Provide the [x, y] coordinate of the cell's center where the given text is located.  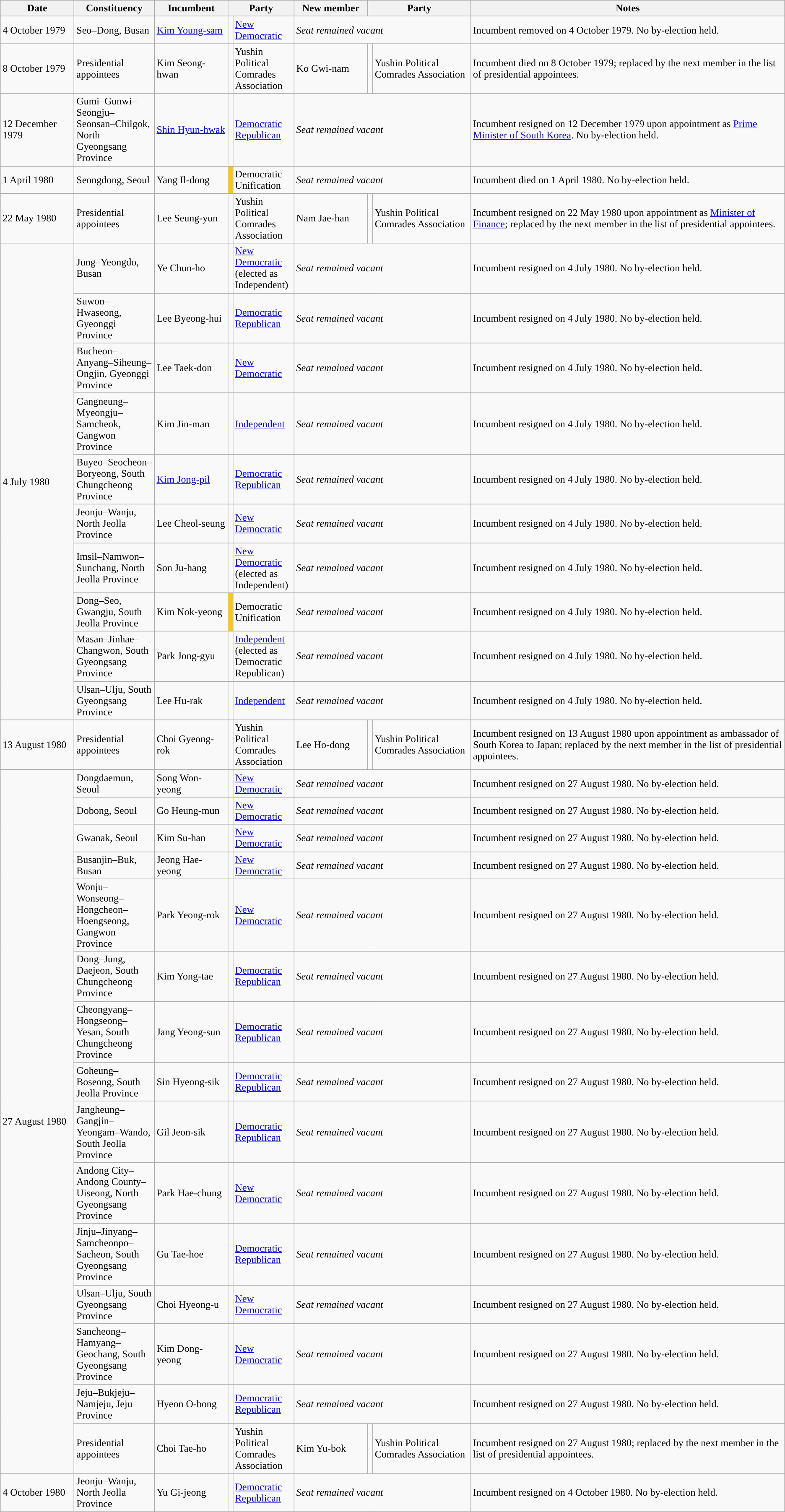
Sancheong–Hamyang–Geochang, South Gyeongsang Province [114, 1354]
New member [331, 8]
Lee Taek-don [191, 368]
Park Hae-chung [191, 1193]
Park Yeong-rok [191, 915]
Independent (elected as Democratic Republican) [263, 657]
Sin Hyeong-sik [191, 1082]
Notes [627, 8]
Choi Hyeong-u [191, 1304]
Son Ju-hang [191, 568]
Gwanak, Seoul [114, 838]
1 April 1980 [37, 179]
Wonju–Wonseong–Hongcheon–Hoengseong, Gangwon Province [114, 915]
Jangheung–Gangjin–Yeongam–Wando, South Jeolla Province [114, 1132]
12 December 1979 [37, 130]
4 October 1980 [37, 1493]
Dong–Jung, Daejeon, South Chungcheong Province [114, 976]
Kim Su-han [191, 838]
Cheongyang–Hongseong–Yesan, South Chungcheong Province [114, 1032]
Dobong, Seoul [114, 811]
Lee Ho-dong [331, 745]
Kim Jin-man [191, 423]
27 August 1980 [37, 1122]
Choi Tae-ho [191, 1448]
Gil Jeon-sik [191, 1132]
Bucheon–Anyang–Siheung–Ongjin, Gyeonggi Province [114, 368]
Kim Seong-hwan [191, 69]
Incumbent resigned on 27 August 1980; replaced by the next member in the list of presidential appointees. [627, 1448]
Seongdong, Seoul [114, 179]
Gumi–Gunwi–Seongju–Seonsan–Chilgok, North Gyeongsang Province [114, 130]
Incumbent resigned on 12 December 1979 upon appointment as Prime Minister of South Korea. No by-election held. [627, 130]
Kim Dong-yeong [191, 1354]
Jeong Hae-yeong [191, 865]
Ko Gwi-nam [331, 69]
Lee Seung-yun [191, 218]
Go Heung-mun [191, 811]
Nam Jae-han [331, 218]
Song Won-yeong [191, 783]
Incumbent resigned on 22 May 1980 upon appointment as Minister of Finance; replaced by the next member in the list of presidential appointees. [627, 218]
Kim Nok-yeong [191, 612]
Incumbent resigned on 4 October 1980. No by-election held. [627, 1493]
Busanjin–Buk, Busan [114, 865]
Kim Jong-pil [191, 479]
4 October 1979 [37, 30]
Park Jong-gyu [191, 657]
Kim Yu-bok [331, 1448]
Jung–Yeongdo, Busan [114, 268]
Gu Tae-hoe [191, 1254]
Seo–Dong, Busan [114, 30]
Shin Hyun-hwak [191, 130]
Incumbent died on 1 April 1980. No by-election held. [627, 179]
Lee Hu-rak [191, 701]
Buyeo–Seocheon–Boryeong, South Chungcheong Province [114, 479]
Incumbent removed on 4 October 1979. No by-election held. [627, 30]
Masan–Jinhae–Changwon, South Gyeongsang Province [114, 657]
Goheung–Boseong, South Jeolla Province [114, 1082]
Choi Gyeong-rok [191, 745]
8 October 1979 [37, 69]
Kim Young-sam [191, 30]
Jang Yeong-sun [191, 1032]
Andong City–Andong County–Uiseong, North Gyeongsang Province [114, 1193]
Dongdaemun, Seoul [114, 783]
Incumbent [191, 8]
Gangneung–Myeongju–Samcheok, Gangwon Province [114, 423]
22 May 1980 [37, 218]
Ye Chun-ho [191, 268]
4 July 1980 [37, 481]
Jinju–Jinyang–Samcheonpo–Sacheon, South Gyeongsang Province [114, 1254]
Jeju–Bukjeju–Namjeju, Jeju Province [114, 1404]
Lee Byeong-hui [191, 318]
13 August 1980 [37, 745]
Constituency [114, 8]
Lee Cheol-seung [191, 523]
Dong–Seo, Gwangju, South Jeolla Province [114, 612]
Date [37, 8]
Imsil–Namwon–Sunchang, North Jeolla Province [114, 568]
Hyeon O-bong [191, 1404]
Kim Yong-tae [191, 976]
Yu Gi-jeong [191, 1493]
Suwon–Hwaseong, Gyeonggi Province [114, 318]
Yang Il-dong [191, 179]
Incumbent died on 8 October 1979; replaced by the next member in the list of presidential appointees. [627, 69]
